Capture the cell that displays the provided text and extract its (x, y) central coordinate. 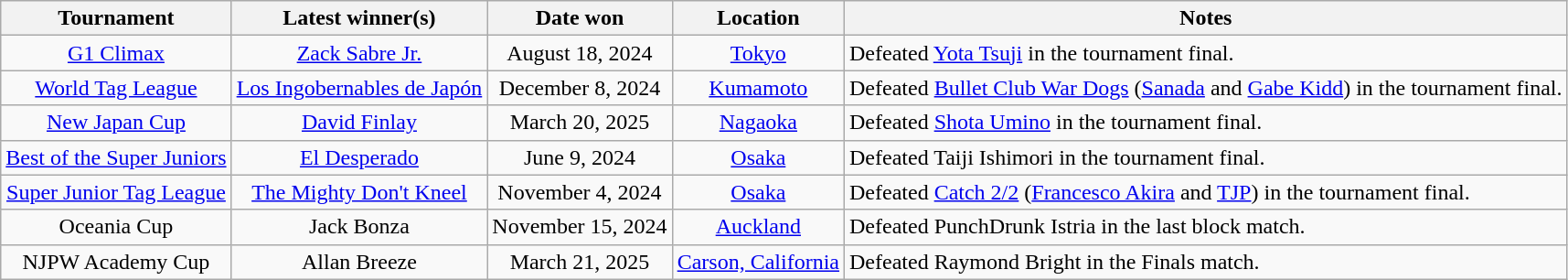
Defeated Yota Tsuji in the tournament final. (1206, 53)
Tournament (116, 18)
November 15, 2024 (580, 227)
Allan Breeze (359, 262)
December 8, 2024 (580, 88)
Defeated Shota Umino in the tournament final. (1206, 123)
Super Junior Tag League (116, 192)
June 9, 2024 (580, 157)
Best of the Super Juniors (116, 157)
Defeated PunchDrunk Istria in the last block match. (1206, 227)
World Tag League (116, 88)
Latest winner(s) (359, 18)
Defeated Taiji Ishimori in the tournament final. (1206, 157)
Nagaoka (758, 123)
Zack Sabre Jr. (359, 53)
Los Ingobernables de Japón (359, 88)
Defeated Raymond Bright in the Finals match. (1206, 262)
G1 Climax (116, 53)
Jack Bonza (359, 227)
Carson, California (758, 262)
New Japan Cup (116, 123)
NJPW Academy Cup (116, 262)
Date won (580, 18)
Defeated Bullet Club War Dogs (Sanada and Gabe Kidd) in the tournament final. (1206, 88)
El Desperado (359, 157)
Defeated Catch 2/2 (Francesco Akira and TJP) in the tournament final. (1206, 192)
November 4, 2024 (580, 192)
David Finlay (359, 123)
Tokyo (758, 53)
The Mighty Don't Kneel (359, 192)
March 21, 2025 (580, 262)
Location (758, 18)
March 20, 2025 (580, 123)
August 18, 2024 (580, 53)
Oceania Cup (116, 227)
Kumamoto (758, 88)
Notes (1206, 18)
Auckland (758, 227)
